Extract the [x, y] coordinate from the center of the cell holding the provided text.  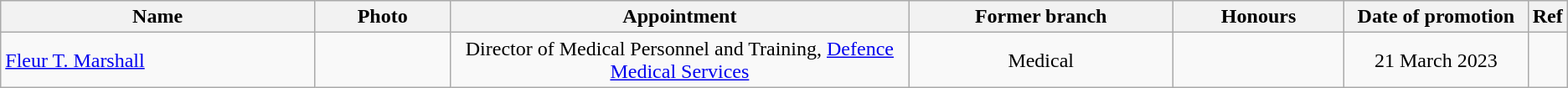
Director of Medical Personnel and Training, Defence Medical Services [680, 60]
21 March 2023 [1436, 60]
Photo [382, 17]
Date of promotion [1436, 17]
Former branch [1041, 17]
Ref [1548, 17]
Appointment [680, 17]
Honours [1259, 17]
Fleur T. Marshall [157, 60]
Name [157, 17]
Medical [1041, 60]
